Search for the cell housing the specified text and yield its [X, Y] center coordinate. 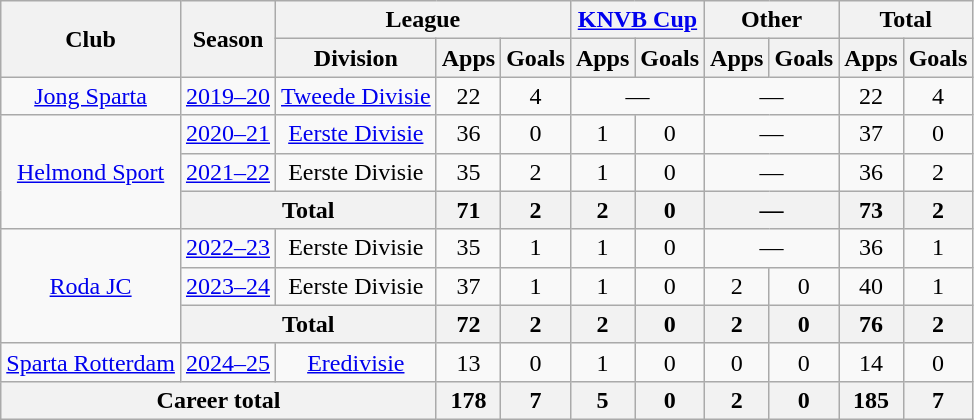
178 [468, 400]
Club [91, 39]
Roda JC [91, 286]
76 [871, 324]
Other [772, 20]
2022–23 [228, 248]
Jong Sparta [91, 96]
2024–25 [228, 362]
72 [468, 324]
14 [871, 362]
2021–22 [228, 172]
Helmond Sport [91, 172]
13 [468, 362]
73 [871, 210]
71 [468, 210]
2019–20 [228, 96]
40 [871, 286]
Division [356, 58]
Career total [218, 400]
Eredivisie [356, 362]
League [424, 20]
KNVB Cup [637, 20]
Sparta Rotterdam [91, 362]
185 [871, 400]
2020–21 [228, 134]
5 [602, 400]
2023–24 [228, 286]
Season [228, 39]
Tweede Divisie [356, 96]
